From the cell containing the given text, extract its center point as [X, Y] coordinate. 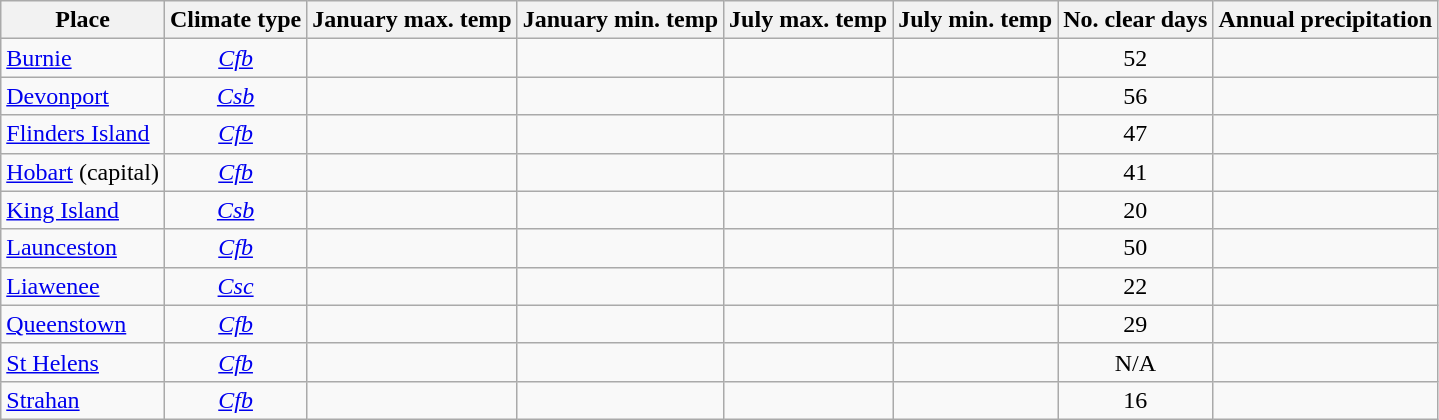
St Helens [83, 362]
Hobart (capital) [83, 172]
No. clear days [1136, 20]
29 [1136, 324]
52 [1136, 58]
Devonport [83, 96]
January min. temp [620, 20]
Flinders Island [83, 134]
Annual precipitation [1326, 20]
Csc [235, 286]
56 [1136, 96]
16 [1136, 400]
41 [1136, 172]
Place [83, 20]
Launceston [83, 248]
Strahan [83, 400]
20 [1136, 210]
47 [1136, 134]
Liawenee [83, 286]
July max. temp [808, 20]
July min. temp [976, 20]
Burnie [83, 58]
22 [1136, 286]
50 [1136, 248]
King Island [83, 210]
N/A [1136, 362]
Climate type [235, 20]
Queenstown [83, 324]
January max. temp [412, 20]
